Find where the given text appears and provide that cell's center as (X, Y) coordinate. 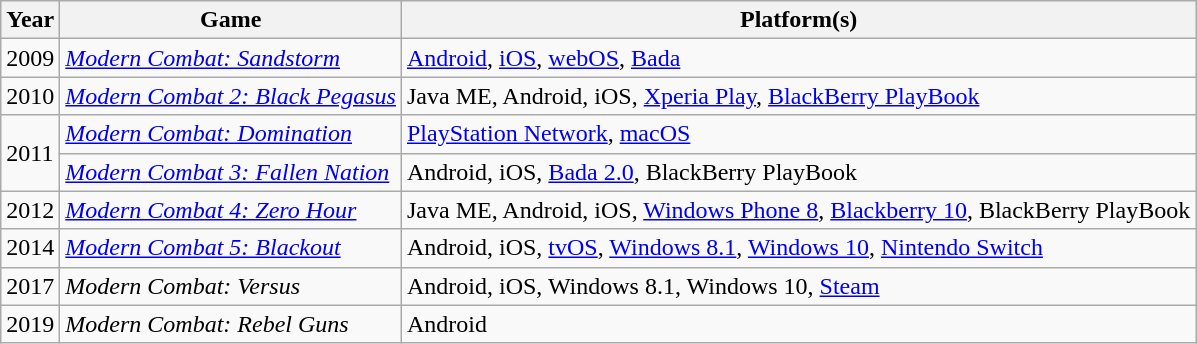
Game (231, 20)
Modern Combat 3: Fallen Nation (231, 172)
2009 (30, 58)
Modern Combat: Rebel Guns (231, 324)
Modern Combat: Versus (231, 286)
2010 (30, 96)
PlayStation Network, macOS (798, 134)
Android, iOS, Bada 2.0, BlackBerry PlayBook (798, 172)
Android, iOS, webOS, Bada (798, 58)
Modern Combat: Domination (231, 134)
2014 (30, 248)
Android, iOS, Windows 8.1, Windows 10, Steam (798, 286)
Java ME, Android, iOS, Xperia Play, BlackBerry PlayBook (798, 96)
Year (30, 20)
Android (798, 324)
Modern Combat 4: Zero Hour (231, 210)
2019 (30, 324)
2012 (30, 210)
2011 (30, 153)
Android, iOS, tvOS, Windows 8.1, Windows 10, Nintendo Switch (798, 248)
2017 (30, 286)
Modern Combat: Sandstorm (231, 58)
Modern Combat 5: Blackout (231, 248)
Modern Combat 2: Black Pegasus (231, 96)
Platform(s) (798, 20)
Java ME, Android, iOS, Windows Phone 8, Blackberry 10, BlackBerry PlayBook (798, 210)
